Search for the cell housing the specified text and yield its (x, y) center coordinate. 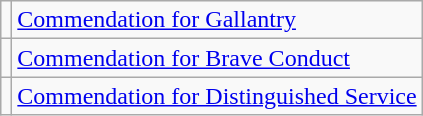
Commendation for Distinguished Service (217, 96)
Commendation for Gallantry (217, 20)
Commendation for Brave Conduct (217, 58)
